Return the [X, Y] coordinate for the center point of the cell that contains the specified text.  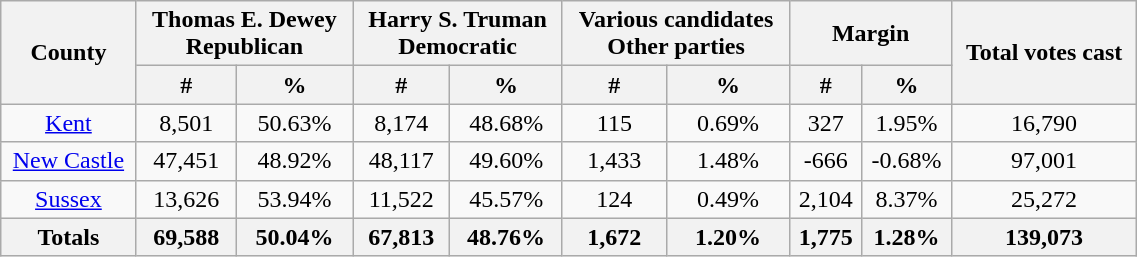
48,117 [402, 161]
Sussex [68, 199]
Kent [68, 123]
50.04% [295, 237]
13,626 [186, 199]
1,433 [614, 161]
1.20% [728, 237]
-666 [826, 161]
8,501 [186, 123]
48.68% [506, 123]
0.49% [728, 199]
Margin [871, 34]
1.28% [907, 237]
County [68, 52]
8,174 [402, 123]
1,672 [614, 237]
0.69% [728, 123]
Various candidatesOther parties [676, 34]
8.37% [907, 199]
Totals [68, 237]
-0.68% [907, 161]
50.63% [295, 123]
115 [614, 123]
49.60% [506, 161]
New Castle [68, 161]
11,522 [402, 199]
1.48% [728, 161]
45.57% [506, 199]
Thomas E. DeweyRepublican [244, 34]
1.95% [907, 123]
69,588 [186, 237]
25,272 [1044, 199]
Total votes cast [1044, 52]
53.94% [295, 199]
327 [826, 123]
Harry S. TrumanDemocratic [458, 34]
16,790 [1044, 123]
124 [614, 199]
48.92% [295, 161]
47,451 [186, 161]
67,813 [402, 237]
97,001 [1044, 161]
1,775 [826, 237]
48.76% [506, 237]
2,104 [826, 199]
139,073 [1044, 237]
